For the text-containing cell, return its midpoint in (x, y) coordinate format. 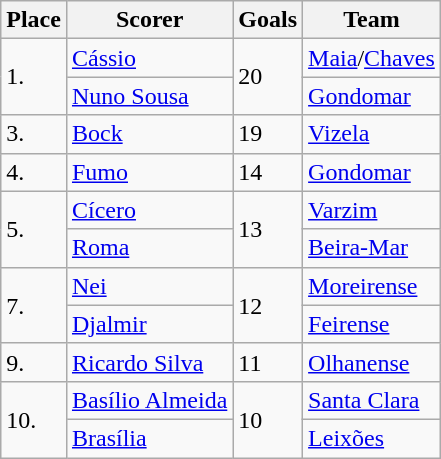
Nuno Sousa (149, 96)
14 (268, 172)
13 (268, 229)
Team (372, 20)
5. (34, 229)
9. (34, 362)
Djalmir (149, 324)
Cícero (149, 210)
1. (34, 77)
10 (268, 419)
12 (268, 305)
7. (34, 305)
Cássio (149, 58)
Maia/Chaves (372, 58)
Nei (149, 286)
Fumo (149, 172)
Beira-Mar (372, 248)
Feirense (372, 324)
4. (34, 172)
3. (34, 134)
Brasília (149, 438)
Scorer (149, 20)
Olhanense (372, 362)
19 (268, 134)
11 (268, 362)
Vizela (372, 134)
Basílio Almeida (149, 400)
Leixões (372, 438)
Roma (149, 248)
Moreirense (372, 286)
Place (34, 20)
Santa Clara (372, 400)
Bock (149, 134)
Goals (268, 20)
20 (268, 77)
Ricardo Silva (149, 362)
10. (34, 419)
Varzim (372, 210)
